Output the (X, Y) coordinate of the center of the cell containing the given text.  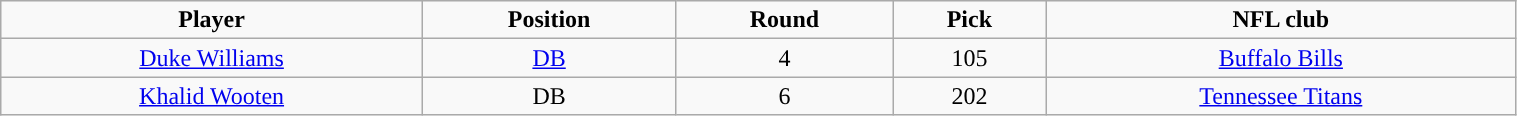
202 (969, 96)
Duke Williams (212, 58)
Khalid Wooten (212, 96)
6 (784, 96)
Player (212, 20)
NFL club (1281, 20)
Position (548, 20)
Tennessee Titans (1281, 96)
Buffalo Bills (1281, 58)
Pick (969, 20)
4 (784, 58)
105 (969, 58)
Round (784, 20)
